Output the (X, Y) coordinate of the center of the cell containing the given text.  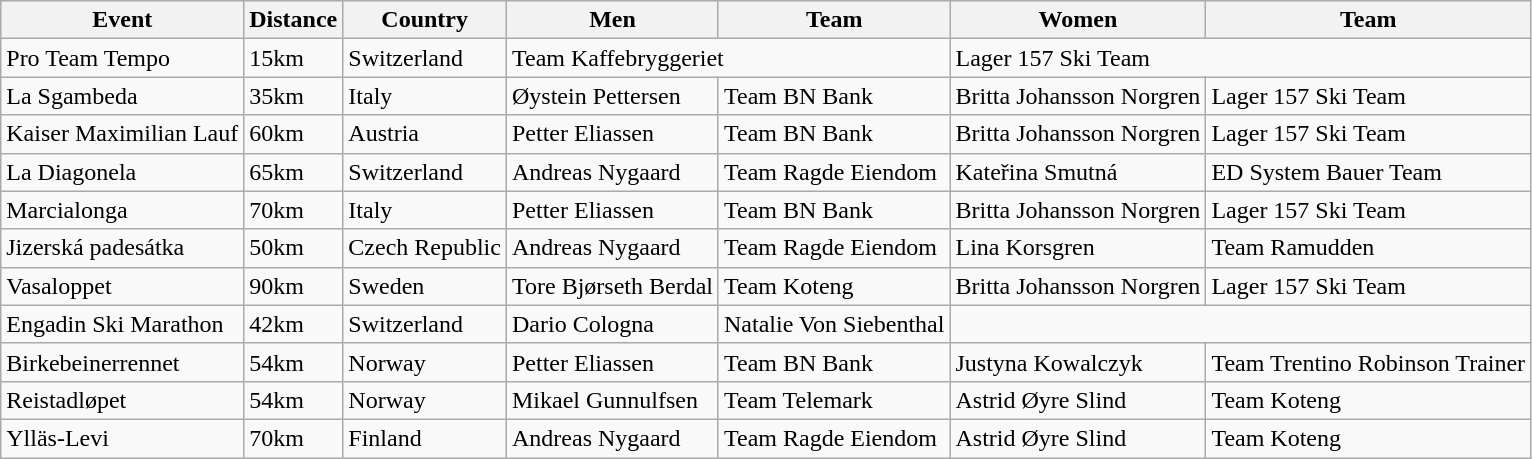
Lina Korsgren (1078, 248)
Kateřina Smutná (1078, 172)
Finland (425, 438)
Engadin Ski Marathon (122, 324)
42km (294, 324)
Pro Team Tempo (122, 58)
Mikael Gunnulfsen (612, 400)
Ylläs-Levi (122, 438)
Team Telemark (834, 400)
La Diagonela (122, 172)
Kaiser Maximilian Lauf (122, 134)
Tore Bjørseth Berdal (612, 286)
Team Ramudden (1368, 248)
Country (425, 20)
Øystein Pettersen (612, 96)
La Sgambeda (122, 96)
Distance (294, 20)
Women (1078, 20)
50km (294, 248)
60km (294, 134)
Men (612, 20)
Jizerská padesátka (122, 248)
ED System Bauer Team (1368, 172)
65km (294, 172)
15km (294, 58)
Sweden (425, 286)
Birkebeinerrennet (122, 362)
35km (294, 96)
Austria (425, 134)
Vasaloppet (122, 286)
Dario Cologna (612, 324)
90km (294, 286)
Team Kaffebryggeriet (728, 58)
Justyna Kowalczyk (1078, 362)
Czech Republic (425, 248)
Event (122, 20)
Natalie Von Siebenthal (834, 324)
Team Trentino Robinson Trainer (1368, 362)
Marcialonga (122, 210)
Reistadløpet (122, 400)
